Pinpoint the cell where the given text exists, returning its [x, y] midpoint coordinate. 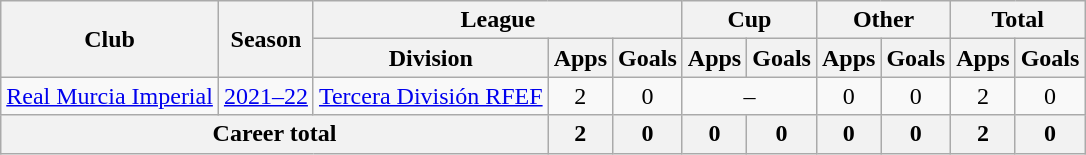
– [749, 96]
Career total [274, 134]
Club [110, 39]
Tercera División RFEF [430, 96]
Other [883, 20]
Total [1018, 20]
2021–22 [266, 96]
Division [430, 58]
Cup [749, 20]
Real Murcia Imperial [110, 96]
League [498, 20]
Season [266, 39]
